Find where the given text appears and provide that cell's center as [x, y] coordinate. 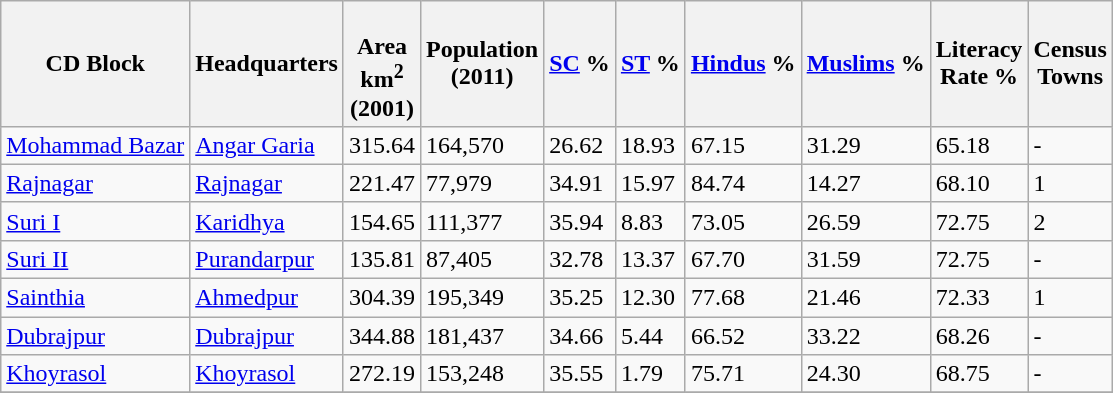
35.25 [580, 298]
35.94 [580, 221]
Population(2011) [482, 64]
304.39 [382, 298]
CensusTowns [1070, 64]
13.37 [650, 259]
1.79 [650, 374]
111,377 [482, 221]
66.52 [743, 336]
315.64 [382, 145]
68.10 [979, 183]
181,437 [482, 336]
8.83 [650, 221]
14.27 [866, 183]
344.88 [382, 336]
21.46 [866, 298]
32.78 [580, 259]
68.75 [979, 374]
67.70 [743, 259]
26.62 [580, 145]
68.26 [979, 336]
Suri I [96, 221]
5.44 [650, 336]
Literacy Rate % [979, 64]
12.30 [650, 298]
15.97 [650, 183]
75.71 [743, 374]
Purandarpur [267, 259]
31.59 [866, 259]
ST % [650, 64]
195,349 [482, 298]
72.33 [979, 298]
77.68 [743, 298]
CD Block [96, 64]
33.22 [866, 336]
Muslims % [866, 64]
87,405 [482, 259]
31.29 [866, 145]
18.93 [650, 145]
221.47 [382, 183]
35.55 [580, 374]
164,570 [482, 145]
Angar Garia [267, 145]
153,248 [482, 374]
34.66 [580, 336]
Sainthia [96, 298]
Suri II [96, 259]
73.05 [743, 221]
2 [1070, 221]
272.19 [382, 374]
67.15 [743, 145]
SC % [580, 64]
34.91 [580, 183]
154.65 [382, 221]
77,979 [482, 183]
26.59 [866, 221]
65.18 [979, 145]
Karidhya [267, 221]
24.30 [866, 374]
Areakm2(2001) [382, 64]
84.74 [743, 183]
Headquarters [267, 64]
Hindus % [743, 64]
135.81 [382, 259]
Mohammad Bazar [96, 145]
Ahmedpur [267, 298]
